Find where the given text appears and provide that cell's center as [x, y] coordinate. 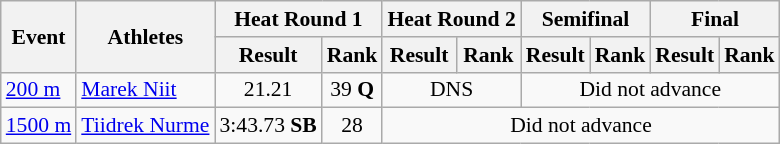
3:43.73 SB [268, 126]
Heat Round 1 [298, 19]
Final [714, 19]
Marek Niit [145, 90]
39 Q [352, 90]
Event [38, 36]
21.21 [268, 90]
200 m [38, 90]
Heat Round 2 [451, 19]
DNS [451, 90]
Tiidrek Nurme [145, 126]
Athletes [145, 36]
Semifinal [586, 19]
28 [352, 126]
1500 m [38, 126]
